Scan for the cell matching the given text and deliver its [x, y] coordinate at center. 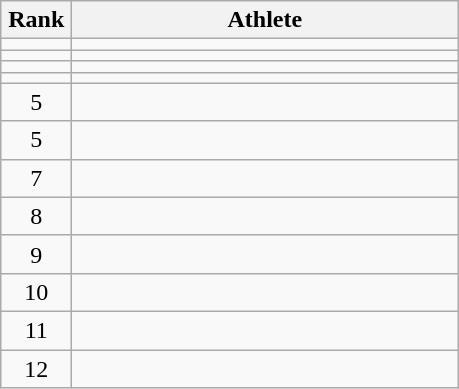
11 [36, 330]
12 [36, 369]
8 [36, 216]
10 [36, 292]
Athlete [265, 20]
7 [36, 178]
9 [36, 254]
Rank [36, 20]
